Identify which cell holds the provided text, then report its (x, y) central coordinate. 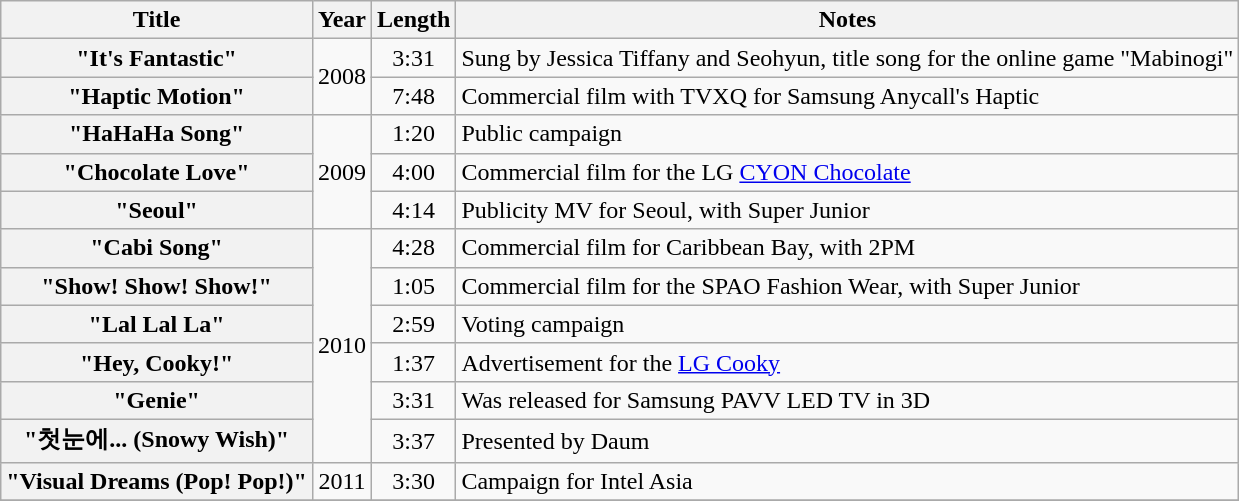
Campaign for Intel Asia (848, 481)
Commercial film with TVXQ for Samsung Anycall's Haptic (848, 96)
7:48 (414, 96)
"HaHaHa Song" (157, 134)
"첫눈에... (Snowy Wish)" (157, 440)
3:30 (414, 481)
"Cabi Song" (157, 248)
1:37 (414, 362)
Length (414, 20)
Was released for Samsung PAVV LED TV in 3D (848, 400)
Title (157, 20)
2008 (342, 77)
4:28 (414, 248)
2010 (342, 346)
"Visual Dreams (Pop! Pop!)" (157, 481)
"Show! Show! Show!" (157, 286)
Commercial film for Caribbean Bay, with 2PM (848, 248)
"Haptic Motion" (157, 96)
Commercial film for the SPAO Fashion Wear, with Super Junior (848, 286)
"Genie" (157, 400)
Sung by Jessica Tiffany and Seohyun, title song for the online game "Mabinogi" (848, 58)
Presented by Daum (848, 440)
Publicity MV for Seoul, with Super Junior (848, 210)
"Chocolate Love" (157, 172)
Commercial film for the LG CYON Chocolate (848, 172)
"Hey, Cooky!" (157, 362)
2:59 (414, 324)
4:00 (414, 172)
Year (342, 20)
Notes (848, 20)
2009 (342, 172)
1:05 (414, 286)
3:37 (414, 440)
Voting campaign (848, 324)
"Seoul" (157, 210)
"Lal Lal La" (157, 324)
4:14 (414, 210)
1:20 (414, 134)
Public campaign (848, 134)
Advertisement for the LG Cooky (848, 362)
2011 (342, 481)
"It's Fantastic" (157, 58)
